Extract the [x, y] coordinate from the center of the cell holding the provided text.  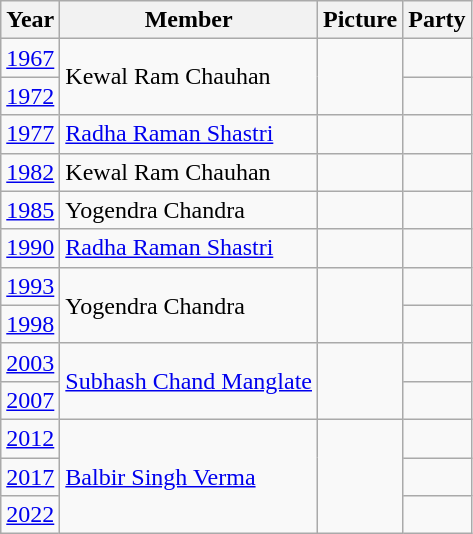
Party [437, 20]
1967 [30, 58]
Picture [360, 20]
1990 [30, 248]
1982 [30, 172]
2012 [30, 438]
1998 [30, 324]
Member [189, 20]
Subhash Chand Manglate [189, 381]
1977 [30, 134]
2007 [30, 400]
Balbir Singh Verma [189, 476]
2003 [30, 362]
1972 [30, 96]
1993 [30, 286]
2017 [30, 477]
2022 [30, 515]
1985 [30, 210]
Year [30, 20]
